Extract the [x, y] coordinate from the center of the cell holding the provided text.  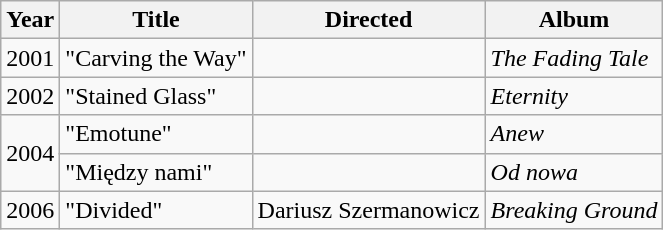
Title [156, 20]
Anew [574, 134]
Eternity [574, 96]
2002 [30, 96]
Od nowa [574, 172]
The Fading Tale [574, 58]
"Stained Glass" [156, 96]
Album [574, 20]
"Między nami" [156, 172]
Dariusz Szermanowicz [368, 210]
2006 [30, 210]
"Carving the Way" [156, 58]
2001 [30, 58]
"Divided" [156, 210]
Year [30, 20]
"Emotune" [156, 134]
Breaking Ground [574, 210]
Directed [368, 20]
2004 [30, 153]
